Pinpoint the cell where the given text exists, returning its (x, y) midpoint coordinate. 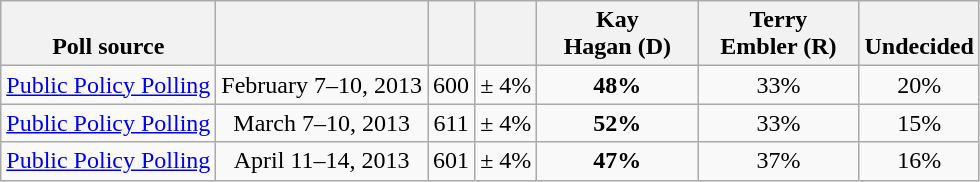
KayHagan (D) (618, 34)
TerryEmbler (R) (778, 34)
611 (452, 123)
March 7–10, 2013 (322, 123)
601 (452, 161)
February 7–10, 2013 (322, 85)
15% (919, 123)
48% (618, 85)
47% (618, 161)
20% (919, 85)
37% (778, 161)
Undecided (919, 34)
April 11–14, 2013 (322, 161)
600 (452, 85)
52% (618, 123)
Poll source (108, 34)
16% (919, 161)
